Determine the (x, y) coordinate at the center of the cell enclosing the given text.  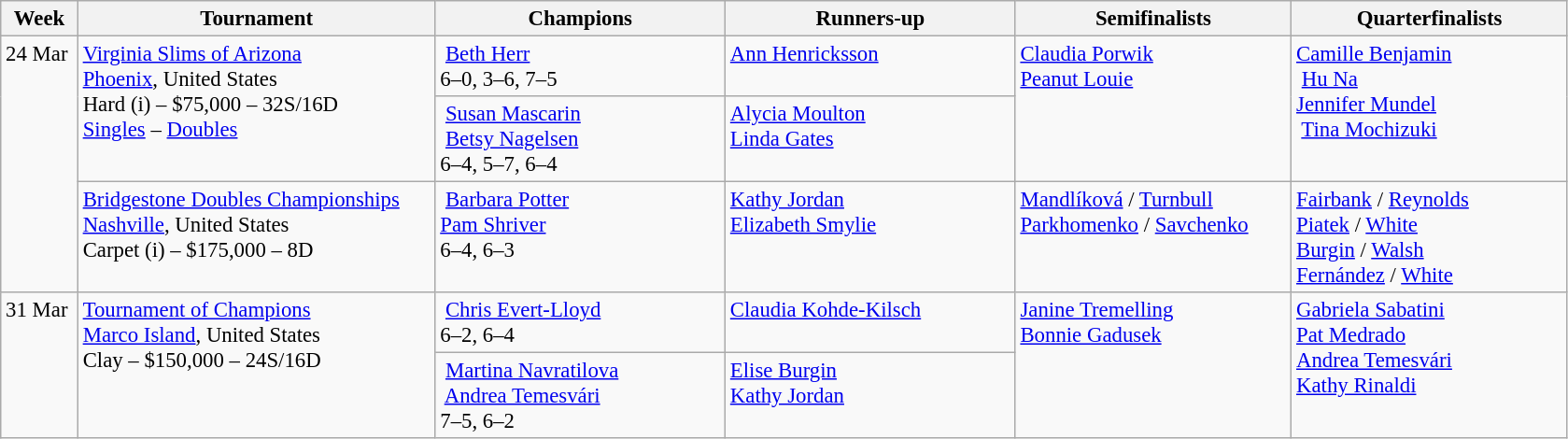
Ann Henricksson (870, 67)
Chris Evert-Lloyd6–2, 6–4 (581, 323)
Virginia Slims of Arizona Phoenix, United StatesHard (i) – $75,000 – 32S/16D Singles – Doubles (256, 109)
24 Mar (39, 164)
Elise Burgin Kathy Jordan (870, 396)
Semifinalists (1153, 19)
Quarterfinalists (1430, 19)
Runners-up (870, 19)
Susan Mascarin Betsy Nagelsen 6–4, 5–7, 6–4 (581, 139)
Week (39, 19)
Mandlíková / Turnbull Parkhomenko / Savchenko (1153, 237)
Janine Tremelling Bonnie Gadusek (1153, 365)
Claudia Porwik Peanut Louie (1153, 109)
Beth Herr6–0, 3–6, 7–5 (581, 67)
Martina Navratilova Andrea Temesvári 7–5, 6–2 (581, 396)
Alycia MoultonLinda Gates (870, 139)
Gabriela Sabatini Pat Medrado Andrea Temesvári Kathy Rinaldi (1430, 365)
Claudia Kohde-Kilsch (870, 323)
Camille Benjamin Hu Na Jennifer Mundel Tina Mochizuki (1430, 109)
Barbara Potter Pam Shriver6–4, 6–3 (581, 237)
Tournament of Champions Marco Island, United StatesClay – $150,000 – 24S/16D (256, 365)
Bridgestone Doubles Championships Nashville, United StatesCarpet (i) – $175,000 – 8D (256, 237)
Kathy Jordan Elizabeth Smylie (870, 237)
Fairbank / Reynolds Piatek / White Burgin / Walsh Fernández / White (1430, 237)
31 Mar (39, 365)
Champions (581, 19)
Tournament (256, 19)
